Return the [x, y] coordinate for the center point of the cell that contains the specified text.  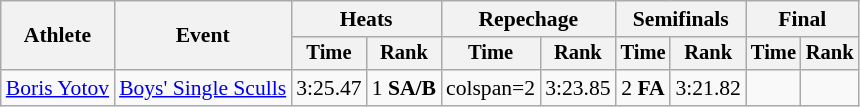
1 SA/B [404, 88]
Event [202, 36]
Boys' Single Sculls [202, 88]
3:23.85 [578, 88]
Boris Yotov [58, 88]
Final [802, 19]
colspan=2 [490, 88]
Semifinals [681, 19]
3:25.47 [328, 88]
Heats [366, 19]
Repechage [528, 19]
Athlete [58, 36]
3:21.82 [708, 88]
2 FA [644, 88]
